Detect which cell encompasses the target text, then output its (X, Y) center coordinate. 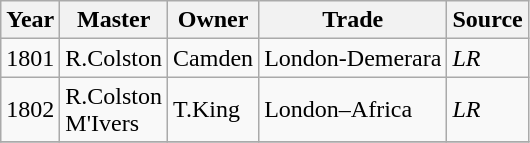
Trade (353, 20)
Source (488, 20)
R.Colston (114, 58)
1802 (30, 110)
T.King (214, 110)
Camden (214, 58)
Owner (214, 20)
Year (30, 20)
1801 (30, 58)
London–Africa (353, 110)
Master (114, 20)
R.ColstonM'Ivers (114, 110)
London-Demerara (353, 58)
